Pinpoint the cell where the given text exists, returning its (x, y) midpoint coordinate. 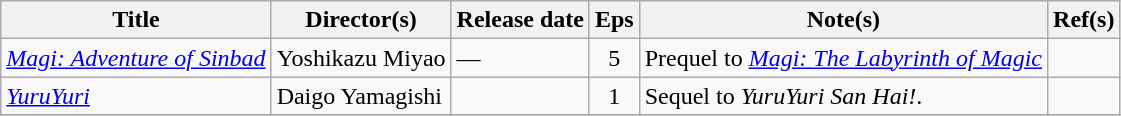
— (520, 58)
Magi: Adventure of Sinbad (136, 58)
Sequel to YuruYuri San Hai!. (843, 96)
Note(s) (843, 20)
Prequel to Magi: The Labyrinth of Magic (843, 58)
Title (136, 20)
Eps (614, 20)
Yoshikazu Miyao (361, 58)
5 (614, 58)
Release date (520, 20)
Ref(s) (1084, 20)
Director(s) (361, 20)
Daigo Yamagishi (361, 96)
YuruYuri (136, 96)
1 (614, 96)
